Pinpoint the cell where the given text exists, returning its (x, y) midpoint coordinate. 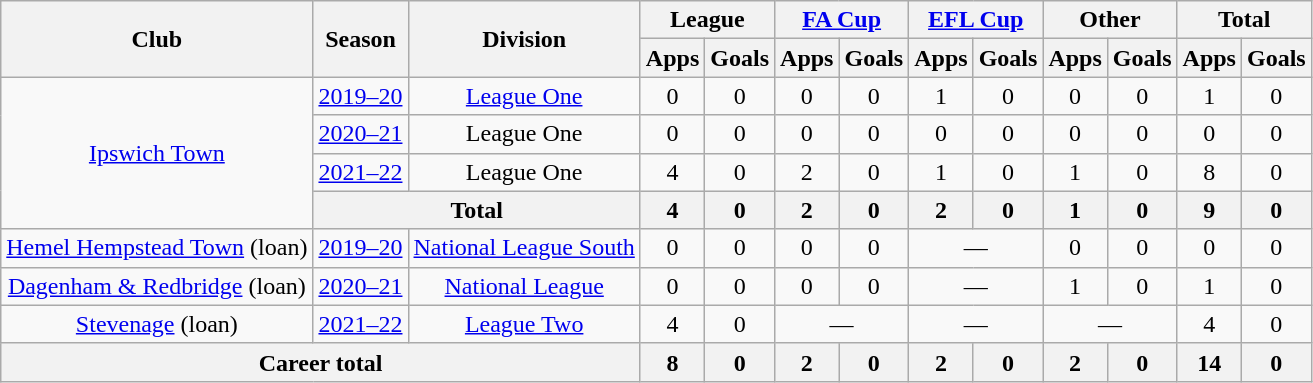
Club (157, 39)
Other (1110, 20)
Stevenage (loan) (157, 324)
EFL Cup (976, 20)
Hemel Hempstead Town (loan) (157, 248)
National League South (524, 248)
Division (524, 39)
National League (524, 286)
League Two (524, 324)
9 (1209, 210)
14 (1209, 362)
League (707, 20)
Season (360, 39)
Career total (321, 362)
Ipswich Town (157, 153)
FA Cup (842, 20)
Dagenham & Redbridge (loan) (157, 286)
